Output the (X, Y) coordinate of the center of the cell containing the given text.  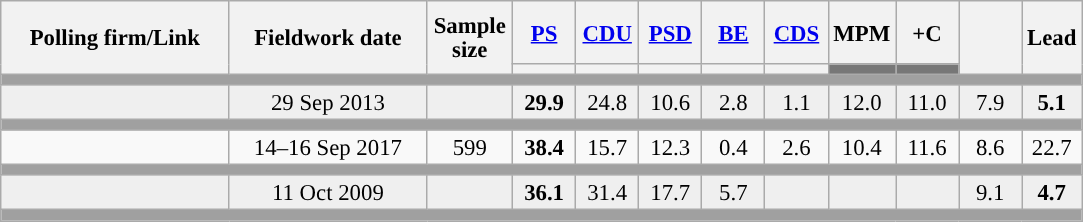
12.3 (670, 148)
4.7 (1052, 194)
11.6 (928, 148)
15.7 (608, 148)
MPM (862, 32)
22.7 (1052, 148)
7.9 (990, 102)
10.4 (862, 148)
CDU (608, 32)
36.1 (544, 194)
14–16 Sep 2017 (328, 148)
Polling firm/Link (115, 38)
BE (734, 32)
17.7 (670, 194)
31.4 (608, 194)
599 (470, 148)
CDS (796, 32)
11 Oct 2009 (328, 194)
Lead (1052, 38)
11.0 (928, 102)
29 Sep 2013 (328, 102)
10.6 (670, 102)
29.9 (544, 102)
38.4 (544, 148)
12.0 (862, 102)
0.4 (734, 148)
2.6 (796, 148)
9.1 (990, 194)
8.6 (990, 148)
+C (928, 32)
Fieldwork date (328, 38)
24.8 (608, 102)
5.7 (734, 194)
PSD (670, 32)
Sample size (470, 38)
5.1 (1052, 102)
1.1 (796, 102)
PS (544, 32)
2.8 (734, 102)
